Return the (X, Y) coordinate for the center point of the cell that contains the specified text.  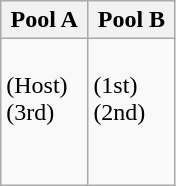
(1st) (2nd) (132, 112)
Pool A (44, 20)
Pool B (132, 20)
(Host) (3rd) (44, 112)
